Pinpoint the cell where the given text exists, returning its (x, y) midpoint coordinate. 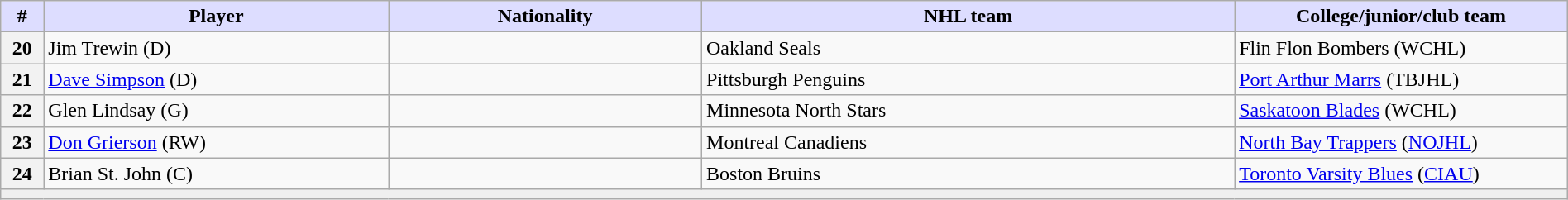
Montreal Canadiens (968, 142)
Oakland Seals (968, 48)
Boston Bruins (968, 174)
Flin Flon Bombers (WCHL) (1401, 48)
North Bay Trappers (NOJHL) (1401, 142)
Pittsburgh Penguins (968, 79)
Dave Simpson (D) (217, 79)
22 (22, 111)
College/junior/club team (1401, 17)
24 (22, 174)
21 (22, 79)
Brian St. John (C) (217, 174)
Minnesota North Stars (968, 111)
20 (22, 48)
Jim Trewin (D) (217, 48)
Player (217, 17)
Port Arthur Marrs (TBJHL) (1401, 79)
# (22, 17)
23 (22, 142)
Don Grierson (RW) (217, 142)
Saskatoon Blades (WCHL) (1401, 111)
Glen Lindsay (G) (217, 111)
Toronto Varsity Blues (CIAU) (1401, 174)
NHL team (968, 17)
Nationality (546, 17)
